Return the (X, Y) coordinate for the center point of the cell that contains the specified text.  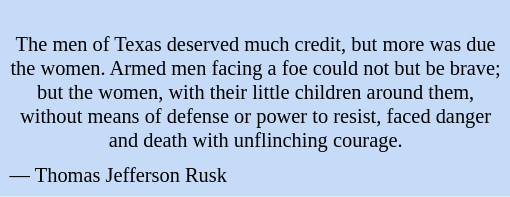
— Thomas Jefferson Rusk (256, 176)
